Return the [x, y] coordinate for the center point of the cell that contains the specified text.  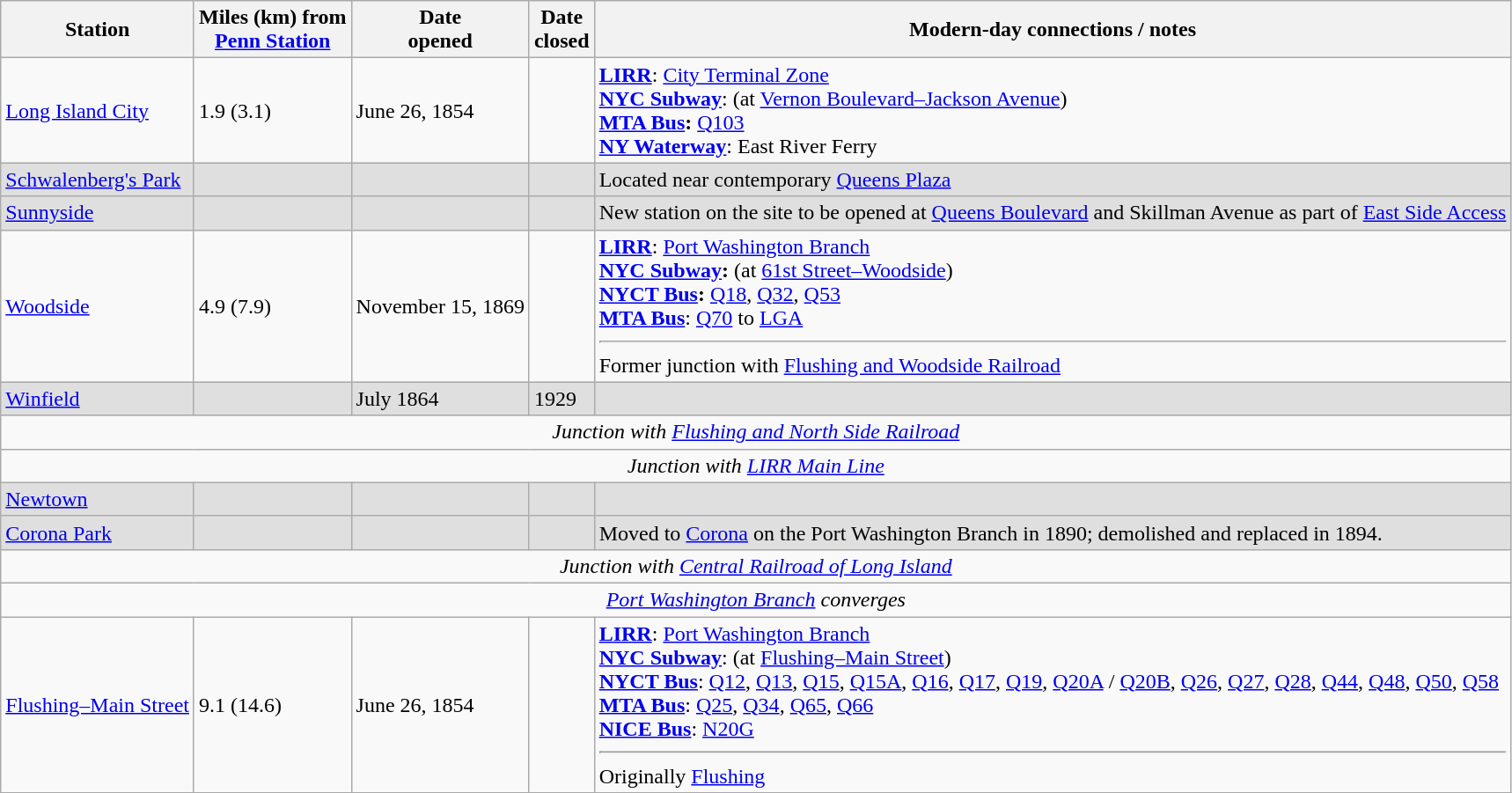
Woodside [98, 306]
Station [98, 30]
Miles (km) fromPenn Station [273, 30]
Corona Park [98, 532]
Dateclosed [561, 30]
New station on the site to be opened at Queens Boulevard and Skillman Avenue as part of East Side Access [1053, 213]
Junction with Flushing and North Side Railroad [756, 432]
4.9 (7.9) [273, 306]
July 1864 [440, 399]
1.9 (3.1) [273, 111]
Port Washington Branch converges [756, 599]
1929 [561, 399]
Junction with LIRR Main Line [756, 466]
Junction with Central Railroad of Long Island [756, 566]
Located near contemporary Queens Plaza [1053, 180]
Newtown [98, 499]
Moved to Corona on the Port Washington Branch in 1890; demolished and replaced in 1894. [1053, 532]
Long Island City [98, 111]
Modern-day connections / notes [1053, 30]
Sunnyside [98, 213]
Flushing–Main Street [98, 704]
9.1 (14.6) [273, 704]
Winfield [98, 399]
Schwalenberg's Park [98, 180]
Dateopened [440, 30]
November 15, 1869 [440, 306]
LIRR: City Terminal Zone NYC Subway: (at Vernon Boulevard–Jackson Avenue) MTA Bus: Q103 NY Waterway: East River Ferry [1053, 111]
